Find where the given text appears and provide that cell's center as (X, Y) coordinate. 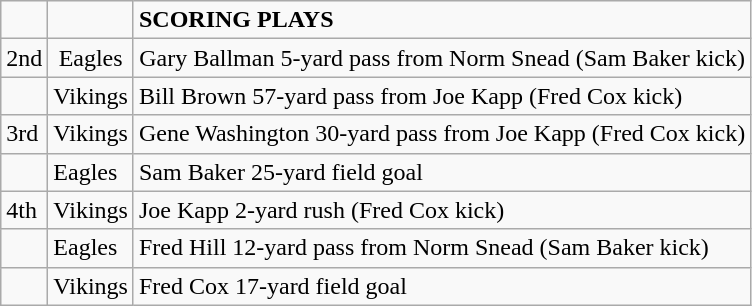
Sam Baker 25-yard field goal (442, 172)
Fred Cox 17-yard field goal (442, 286)
Gene Washington 30-yard pass from Joe Kapp (Fred Cox kick) (442, 134)
Bill Brown 57-yard pass from Joe Kapp (Fred Cox kick) (442, 96)
3rd (24, 134)
SCORING PLAYS (442, 20)
2nd (24, 58)
Gary Ballman 5-yard pass from Norm Snead (Sam Baker kick) (442, 58)
Fred Hill 12-yard pass from Norm Snead (Sam Baker kick) (442, 248)
4th (24, 210)
Joe Kapp 2-yard rush (Fred Cox kick) (442, 210)
